Detect which cell encompasses the target text, then output its (x, y) center coordinate. 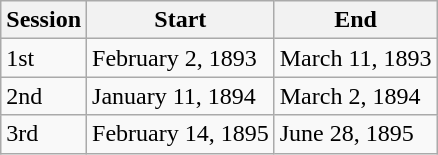
January 11, 1894 (181, 96)
2nd (44, 96)
March 2, 1894 (356, 96)
End (356, 20)
3rd (44, 134)
Session (44, 20)
February 2, 1893 (181, 58)
March 11, 1893 (356, 58)
1st (44, 58)
June 28, 1895 (356, 134)
Start (181, 20)
February 14, 1895 (181, 134)
